Determine the (X, Y) coordinate at the center of the cell enclosing the given text.  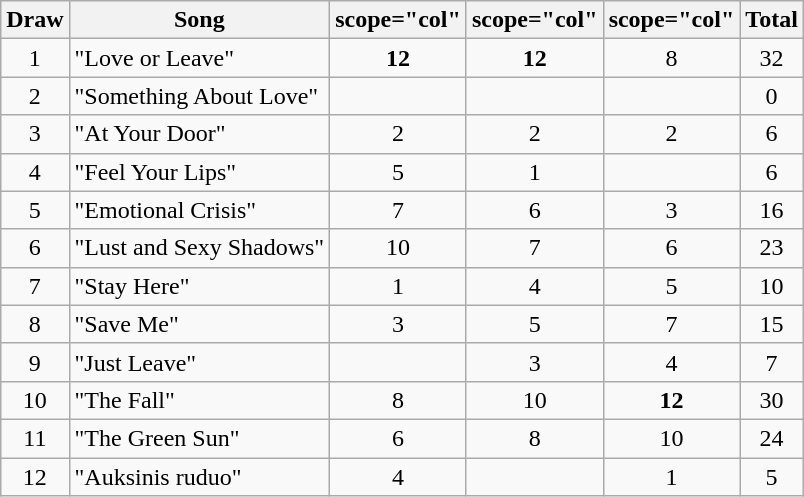
"Save Me" (200, 324)
Total (772, 20)
"Something About Love" (200, 96)
"Emotional Crisis" (200, 210)
32 (772, 58)
11 (35, 438)
"Auksinis ruduo" (200, 477)
24 (772, 438)
"Lust and Sexy Shadows" (200, 248)
15 (772, 324)
0 (772, 96)
16 (772, 210)
"At Your Door" (200, 134)
30 (772, 400)
Draw (35, 20)
"Love or Leave" (200, 58)
"The Fall" (200, 400)
"Stay Here" (200, 286)
"The Green Sun" (200, 438)
"Feel Your Lips" (200, 172)
"Just Leave" (200, 362)
9 (35, 362)
23 (772, 248)
Song (200, 20)
